Pinpoint the cell where the given text exists, returning its [X, Y] midpoint coordinate. 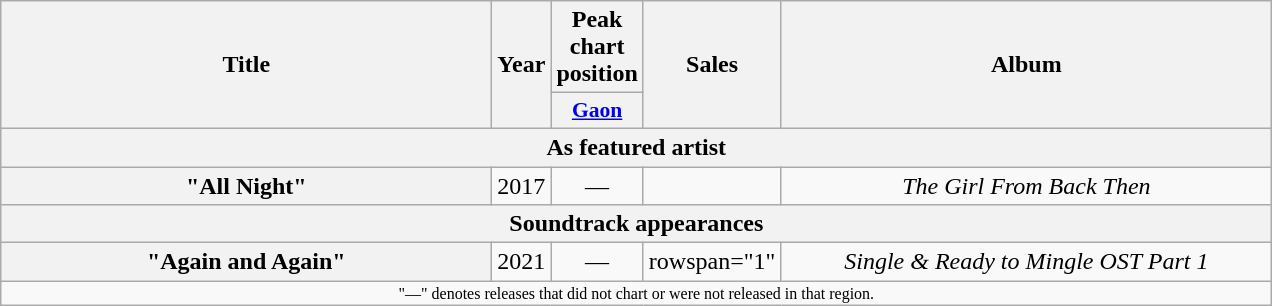
Single & Ready to Mingle OST Part 1 [1026, 262]
2017 [522, 185]
Sales [712, 65]
2021 [522, 262]
"Again and Again" [246, 262]
The Girl From Back Then [1026, 185]
Gaon [597, 111]
rowspan="1" [712, 262]
Soundtrack appearances [636, 224]
As featured artist [636, 147]
"—" denotes releases that did not chart or were not released in that region. [636, 293]
Album [1026, 65]
Title [246, 65]
"All Night" [246, 185]
Year [522, 65]
Peak chart position [597, 47]
